Extract the [X, Y] coordinate from the center of the cell holding the provided text.  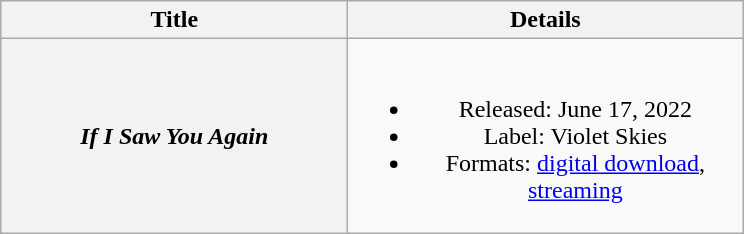
Released: June 17, 2022Label: Violet SkiesFormats: digital download, streaming [546, 136]
If I Saw You Again [174, 136]
Title [174, 20]
Details [546, 20]
